Locate the cell with the specified text and output its [x, y] center coordinate. 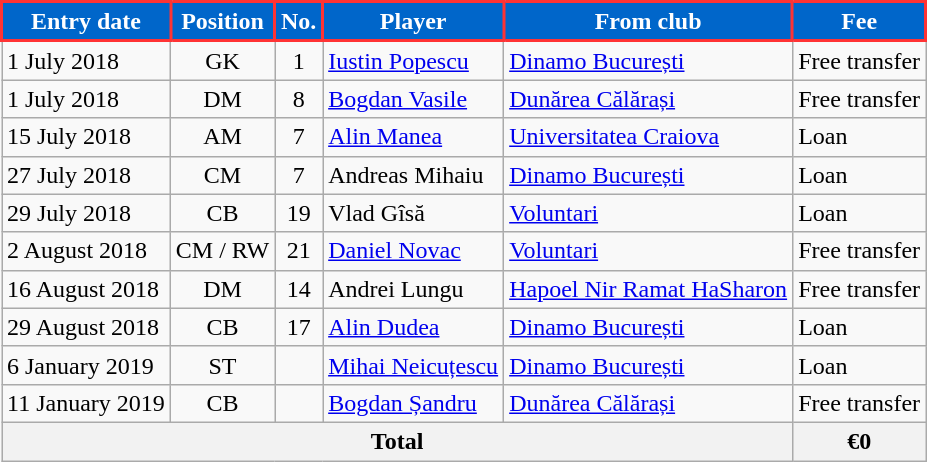
29 August 2018 [86, 327]
CM / RW [222, 251]
1 [299, 60]
Andrei Lungu [414, 289]
15 July 2018 [86, 137]
19 [299, 213]
16 August 2018 [86, 289]
Player [414, 22]
21 [299, 251]
Alin Manea [414, 137]
11 January 2019 [86, 403]
6 January 2019 [86, 365]
CM [222, 175]
29 July 2018 [86, 213]
No. [299, 22]
Bogdan Vasile [414, 99]
Fee [860, 22]
Hapoel Nir Ramat HaSharon [648, 289]
€0 [860, 441]
Bogdan Șandru [414, 403]
17 [299, 327]
Position [222, 22]
Total [398, 441]
From club [648, 22]
8 [299, 99]
27 July 2018 [86, 175]
Vlad Gîsă [414, 213]
Alin Dudea [414, 327]
2 August 2018 [86, 251]
Entry date [86, 22]
Iustin Popescu [414, 60]
14 [299, 289]
Andreas Mihaiu [414, 175]
ST [222, 365]
Mihai Neicuțescu [414, 365]
Universitatea Craiova [648, 137]
AM [222, 137]
GK [222, 60]
Daniel Novac [414, 251]
